For the text-containing cell, return its midpoint in [X, Y] coordinate format. 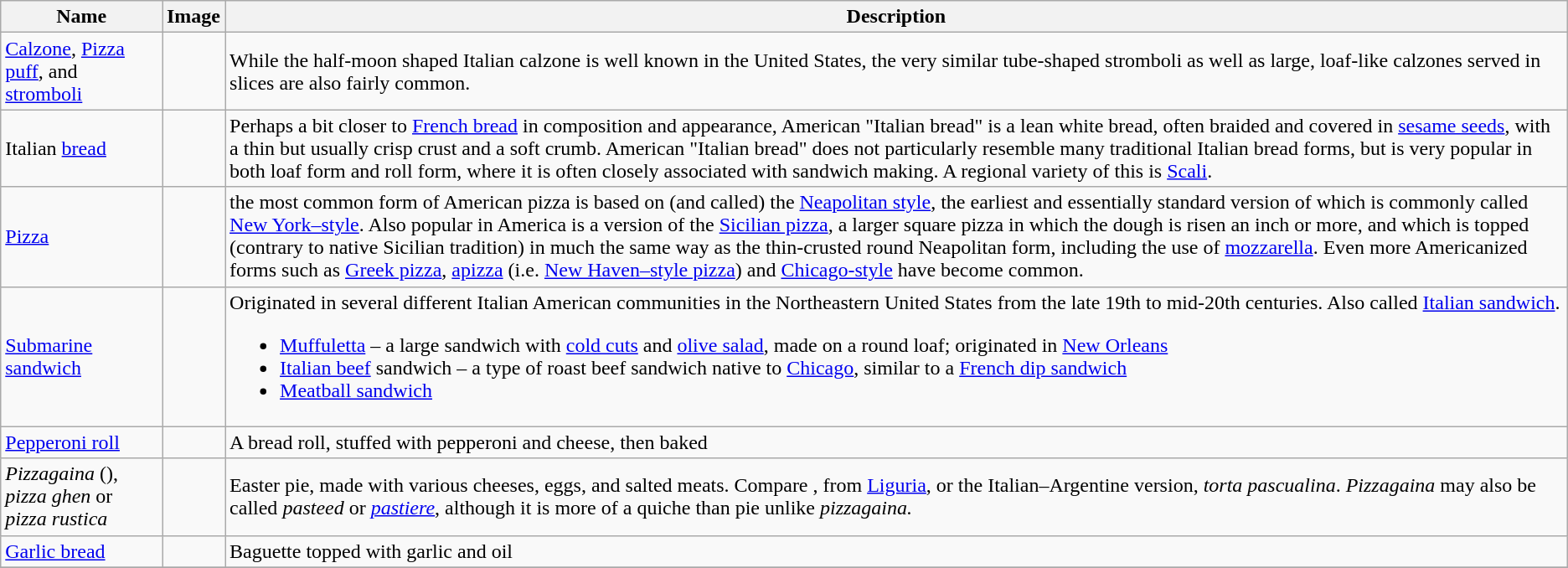
Description [896, 17]
Name [82, 17]
Pizza [82, 236]
Garlic bread [82, 551]
Baguette topped with garlic and oil [896, 551]
Image [194, 17]
Pepperoni roll [82, 442]
Calzone, Pizza puff, and stromboli [82, 71]
Submarine sandwich [82, 357]
Italian bread [82, 148]
Pizzagaina (), pizza ghen or pizza rustica [82, 497]
A bread roll, stuffed with pepperoni and cheese, then baked [896, 442]
